Identify which cell holds the provided text, then report its [x, y] central coordinate. 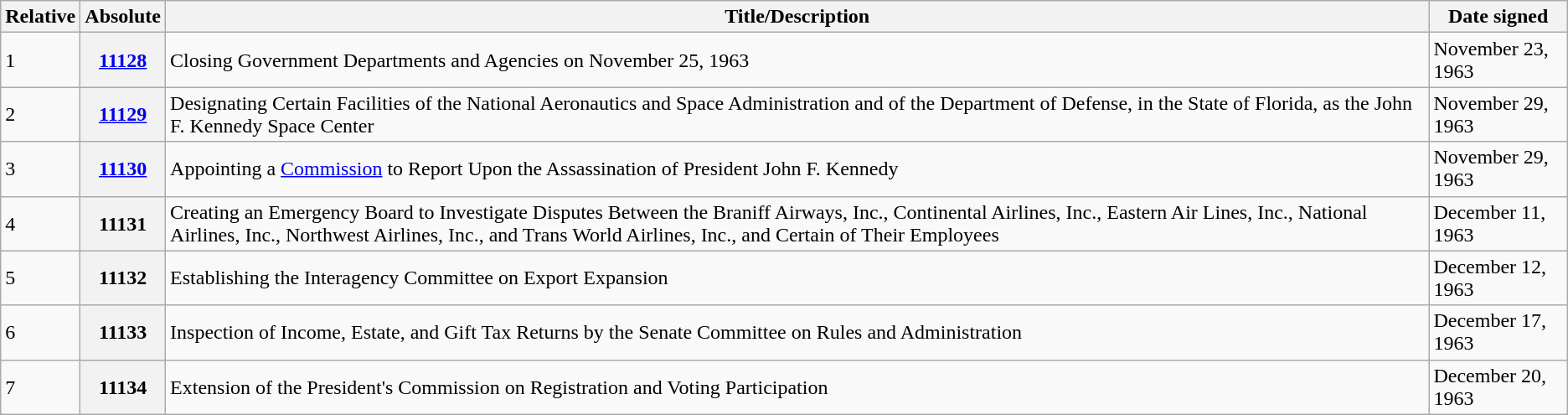
7 [40, 387]
December 11, 1963 [1498, 223]
December 20, 1963 [1498, 387]
December 17, 1963 [1498, 332]
2 [40, 114]
5 [40, 278]
11128 [123, 60]
Closing Government Departments and Agencies on November 25, 1963 [797, 60]
11133 [123, 332]
4 [40, 223]
Extension of the President's Commission on Registration and Voting Participation [797, 387]
11132 [123, 278]
Absolute [123, 17]
Inspection of Income, Estate, and Gift Tax Returns by the Senate Committee on Rules and Administration [797, 332]
11130 [123, 169]
3 [40, 169]
Date signed [1498, 17]
11131 [123, 223]
Title/Description [797, 17]
Appointing a Commission to Report Upon the Assassination of President John F. Kennedy [797, 169]
6 [40, 332]
December 12, 1963 [1498, 278]
November 23, 1963 [1498, 60]
11134 [123, 387]
11129 [123, 114]
Establishing the Interagency Committee on Export Expansion [797, 278]
1 [40, 60]
Relative [40, 17]
